Scan for the cell matching the given text and deliver its [X, Y] coordinate at center. 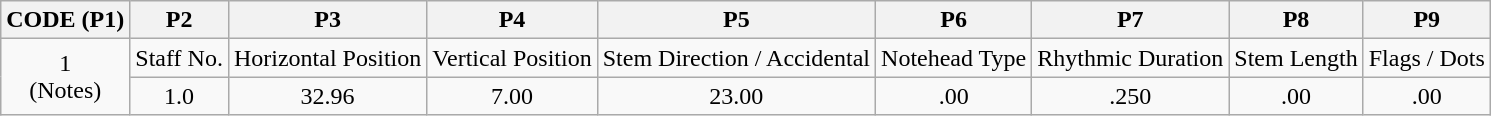
P9 [1426, 20]
7.00 [512, 96]
Horizontal Position [327, 58]
P5 [736, 20]
P2 [180, 20]
32.96 [327, 96]
CODE (P1) [66, 20]
P3 [327, 20]
Stem Direction / Accidental [736, 58]
P7 [1130, 20]
P4 [512, 20]
Notehead Type [954, 58]
1.0 [180, 96]
Rhythmic Duration [1130, 58]
1(Notes) [66, 77]
.250 [1130, 96]
Stem Length [1296, 58]
23.00 [736, 96]
P8 [1296, 20]
Flags / Dots [1426, 58]
P6 [954, 20]
Staff No. [180, 58]
Vertical Position [512, 58]
